Locate the cell with the specified text and output its [x, y] center coordinate. 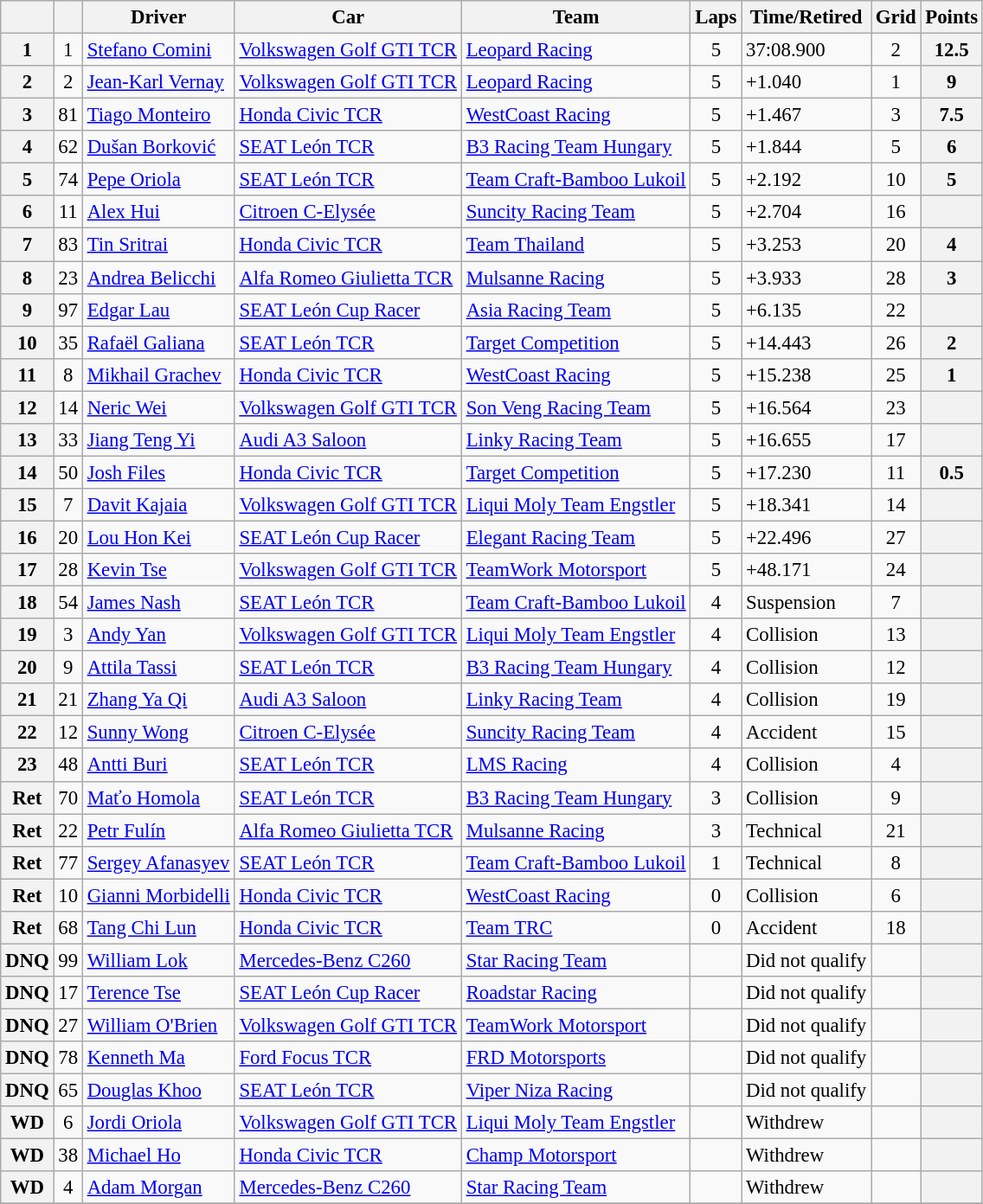
William Lok [158, 960]
Douglas Khoo [158, 1091]
Team Thailand [576, 245]
Jordi Oriola [158, 1123]
Attila Tassi [158, 668]
Tin Sritrai [158, 245]
12.5 [952, 50]
81 [67, 115]
+14.443 [806, 343]
Driver [158, 17]
38 [67, 1156]
+2.192 [806, 180]
+3.253 [806, 245]
Viper Niza Racing [576, 1091]
Stefano Comini [158, 50]
Adam Morgan [158, 1188]
Edgar Lau [158, 310]
24 [895, 570]
83 [67, 245]
Neric Wei [158, 407]
Points [952, 17]
Maťo Homola [158, 797]
+48.171 [806, 570]
Tang Chi Lun [158, 928]
FRD Motorsports [576, 1058]
+2.704 [806, 212]
70 [67, 797]
+15.238 [806, 375]
25 [895, 375]
Kevin Tse [158, 570]
+18.341 [806, 505]
+16.655 [806, 440]
Grid [895, 17]
65 [67, 1091]
Laps [716, 17]
77 [67, 862]
Rafaël Galiana [158, 343]
0.5 [952, 472]
Dušan Borković [158, 147]
+3.933 [806, 278]
68 [67, 928]
Son Veng Racing Team [576, 407]
Team TRC [576, 928]
Zhang Ya Qi [158, 700]
LMS Racing [576, 765]
Pepe Oriola [158, 180]
Champ Motorsport [576, 1156]
+1.844 [806, 147]
+22.496 [806, 537]
Gianni Morbidelli [158, 895]
Lou Hon Kei [158, 537]
Kenneth Ma [158, 1058]
78 [67, 1058]
+6.135 [806, 310]
48 [67, 765]
62 [67, 147]
37:08.900 [806, 50]
Mikhail Grachev [158, 375]
Team [576, 17]
Time/Retired [806, 17]
Asia Racing Team [576, 310]
William O'Brien [158, 1025]
Davit Kajaia [158, 505]
Car [348, 17]
Tiago Monteiro [158, 115]
Andy Yan [158, 635]
+17.230 [806, 472]
33 [67, 440]
Sergey Afanasyev [158, 862]
James Nash [158, 603]
Josh Files [158, 472]
Elegant Racing Team [576, 537]
Sunny Wong [158, 733]
54 [67, 603]
Alex Hui [158, 212]
74 [67, 180]
Jean-Karl Vernay [158, 82]
+1.040 [806, 82]
Ford Focus TCR [348, 1058]
+16.564 [806, 407]
97 [67, 310]
Antti Buri [158, 765]
7.5 [952, 115]
99 [67, 960]
26 [895, 343]
Suspension [806, 603]
Michael Ho [158, 1156]
Andrea Belicchi [158, 278]
+1.467 [806, 115]
Jiang Teng Yi [158, 440]
35 [67, 343]
50 [67, 472]
Petr Fulín [158, 830]
Terence Tse [158, 993]
Roadstar Racing [576, 993]
